Return the (x, y) coordinate for the center point of the cell that contains the specified text.  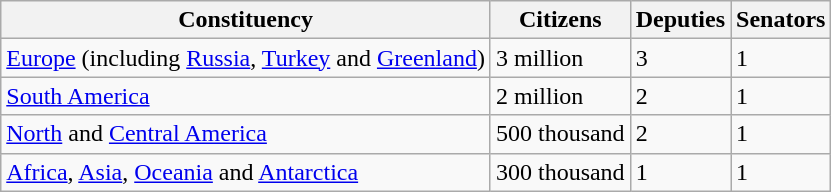
3 million (560, 58)
Citizens (560, 20)
Senators (781, 20)
Europe (including Russia, Turkey and Greenland) (246, 58)
Africa, Asia, Oceania and Antarctica (246, 172)
300 thousand (560, 172)
North and Central America (246, 134)
Deputies (680, 20)
2 million (560, 96)
Constituency (246, 20)
South America (246, 96)
500 thousand (560, 134)
3 (680, 58)
